Capture the cell that displays the provided text and extract its [x, y] central coordinate. 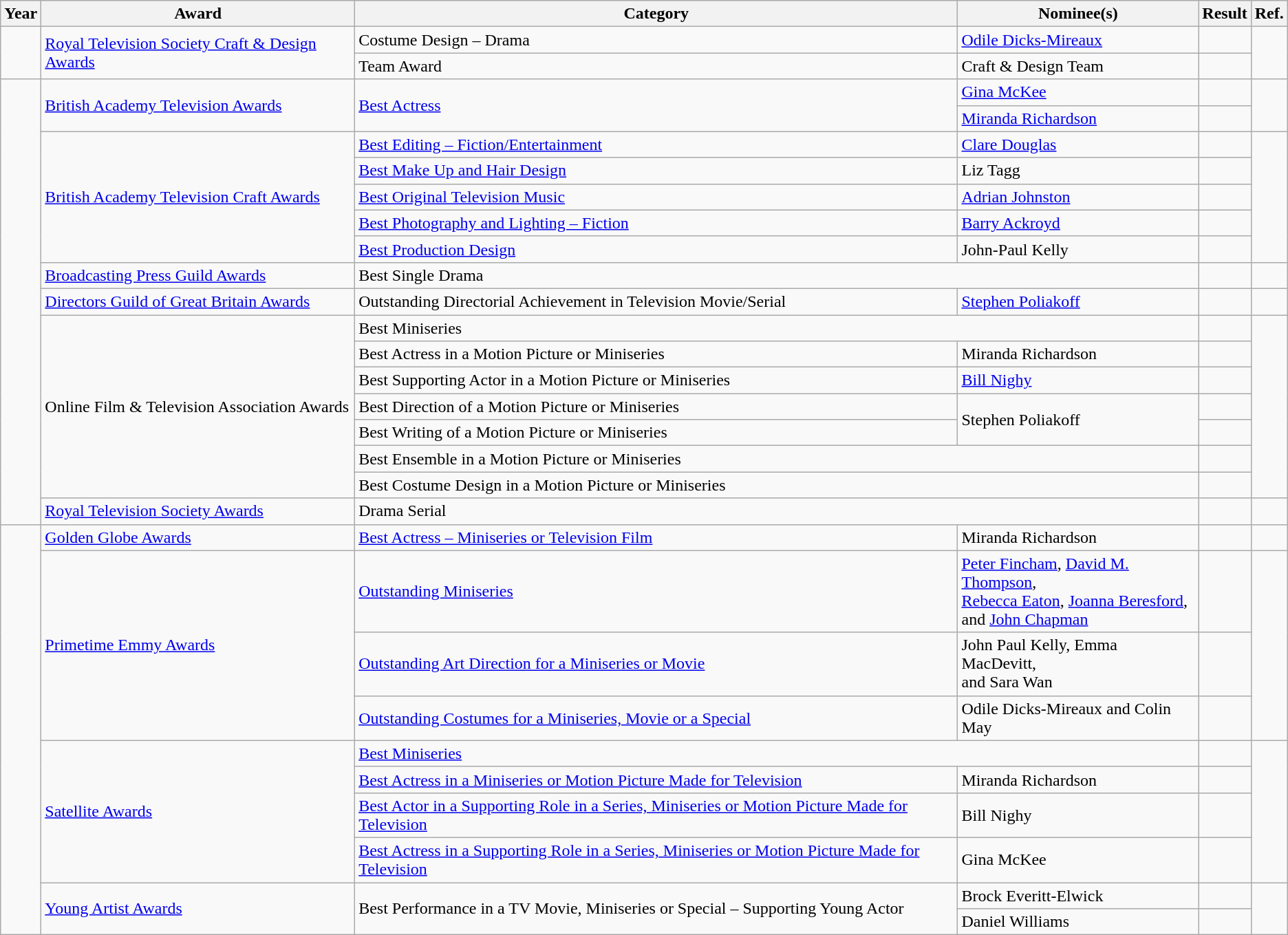
Best Actress in a Miniseries or Motion Picture Made for Television [656, 780]
Best Performance in a TV Movie, Miniseries or Special – Supporting Young Actor [656, 908]
Online Film & Television Association Awards [198, 407]
Best Photography and Lighting – Fiction [656, 223]
Peter Fincham, David M. Thompson, Rebecca Eaton, Joanna Beresford, and John Chapman [1078, 592]
Best Production Design [656, 249]
Costume Design – Drama [656, 40]
Young Artist Awards [198, 908]
Golden Globe Awards [198, 537]
Best Editing – Fiction/Entertainment [656, 144]
Best Costume Design in a Motion Picture or Miniseries [777, 485]
Outstanding Directorial Achievement in Television Movie/Serial [656, 301]
Directors Guild of Great Britain Awards [198, 301]
Best Single Drama [777, 275]
Satellite Awards [198, 811]
Outstanding Miniseries [656, 592]
Award [198, 14]
Best Actress in a Motion Picture or Miniseries [656, 354]
Best Actress [656, 105]
Royal Television Society Craft & Design Awards [198, 53]
Best Direction of a Motion Picture or Miniseries [656, 407]
British Academy Television Awards [198, 105]
John-Paul Kelly [1078, 249]
Category [656, 14]
Liz Tagg [1078, 171]
Odile Dicks-Mireaux and Colin May [1078, 718]
Barry Ackroyd [1078, 223]
Best Supporting Actor in a Motion Picture or Miniseries [656, 380]
John Paul Kelly, Emma MacDevitt, and Sara Wan [1078, 664]
Primetime Emmy Awards [198, 645]
Brock Everitt-Elwick [1078, 895]
Ref. [1269, 14]
Adrian Johnston [1078, 197]
Outstanding Costumes for a Miniseries, Movie or a Special [656, 718]
Best Actor in a Supporting Role in a Series, Miniseries or Motion Picture Made for Television [656, 815]
Clare Douglas [1078, 144]
Drama Serial [777, 511]
Best Actress – Miniseries or Television Film [656, 537]
Best Writing of a Motion Picture or Miniseries [656, 433]
Year [21, 14]
British Academy Television Craft Awards [198, 197]
Best Make Up and Hair Design [656, 171]
Broadcasting Press Guild Awards [198, 275]
Best Actress in a Supporting Role in a Series, Miniseries or Motion Picture Made for Television [656, 860]
Nominee(s) [1078, 14]
Odile Dicks-Mireaux [1078, 40]
Craft & Design Team [1078, 66]
Daniel Williams [1078, 922]
Team Award [656, 66]
Best Ensemble in a Motion Picture or Miniseries [777, 459]
Outstanding Art Direction for a Miniseries or Movie [656, 664]
Best Original Television Music [656, 197]
Royal Television Society Awards [198, 511]
Result [1225, 14]
